Return [X, Y] of the center of cell containing provided text 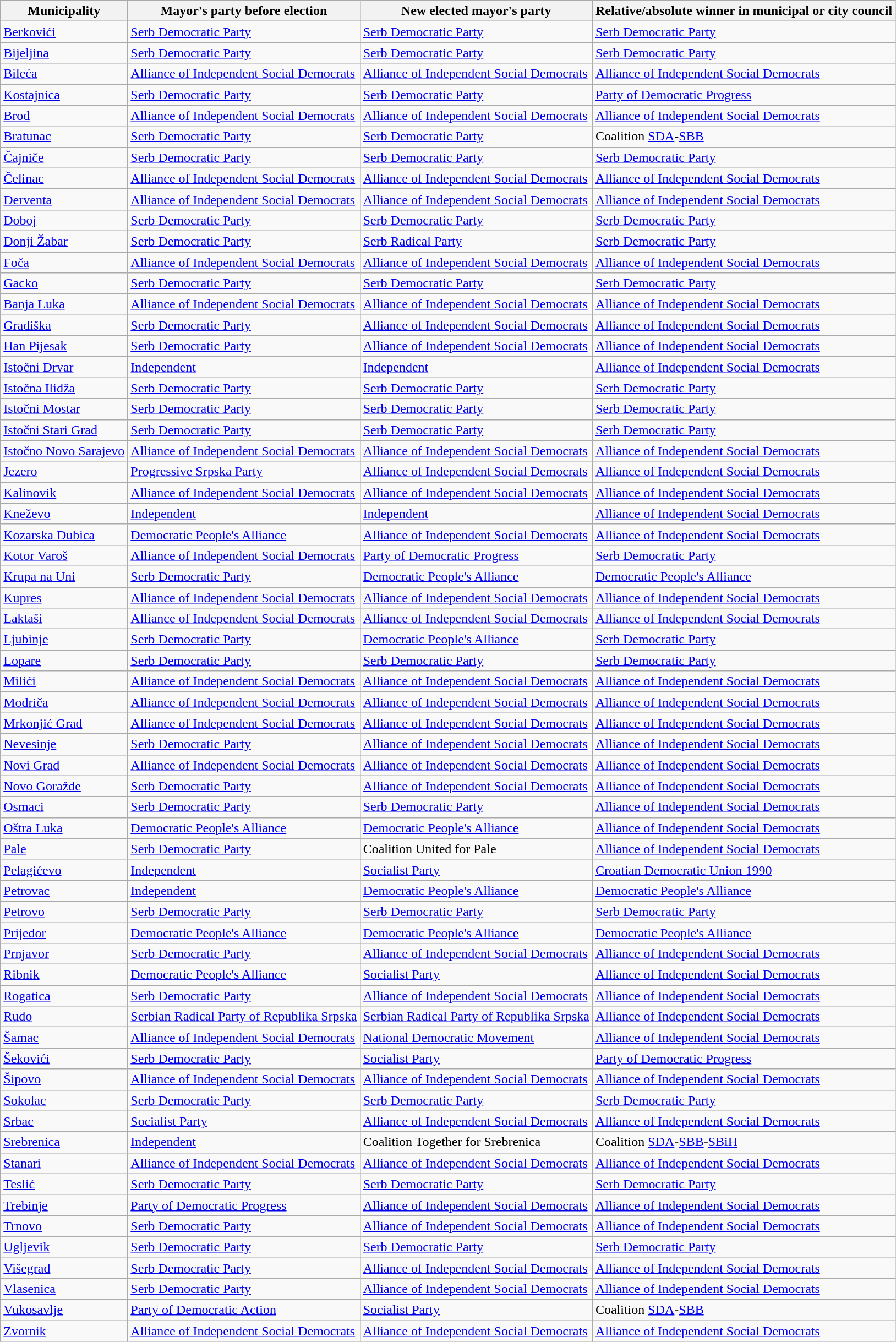
Oštra Luka [64, 828]
Višegrad [64, 1268]
Jezero [64, 472]
Pelagićevo [64, 870]
Istočno Novo Sarajevo [64, 451]
Laktaši [64, 619]
Doboj [64, 220]
Relative/absolute winner in municipal or city council [744, 11]
Serb Radical Party [476, 241]
Modriča [64, 702]
Krupa na Uni [64, 576]
Srbac [64, 1121]
Novo Goražde [64, 786]
Lopare [64, 661]
Gacko [64, 283]
Ugljevik [64, 1247]
Srebrenica [64, 1142]
Istočni Mostar [64, 409]
Sokolac [64, 1100]
Nevesinje [64, 744]
Coalition Together for Srebrenica [476, 1142]
Donji Žabar [64, 241]
Trnovo [64, 1226]
Progressive Srpska Party [244, 472]
Teslić [64, 1184]
Derventa [64, 199]
Vukosavlje [64, 1310]
Rudo [64, 1017]
Mayor's party before election [244, 11]
Istočna Ilidža [64, 388]
Kneževo [64, 514]
Coalition United for Pale [476, 849]
Stanari [64, 1163]
New elected mayor's party [476, 11]
Kostajnica [64, 95]
Bratunac [64, 137]
Istočni Drvar [64, 367]
Croatian Democratic Union 1990 [744, 870]
Trebinje [64, 1205]
Istočni Stari Grad [64, 430]
Osmaci [64, 807]
Mrkonjić Grad [64, 723]
Petrovo [64, 912]
Prnjavor [64, 954]
Čajniče [64, 157]
Šipovo [64, 1079]
Kozarska Dubica [64, 534]
Party of Democratic Action [244, 1310]
Han Pijesak [64, 346]
Bijeljina [64, 53]
Vlasenica [64, 1289]
Kupres [64, 597]
Municipality [64, 11]
Brod [64, 116]
Čelinac [64, 178]
Gradiška [64, 325]
Milići [64, 681]
Šamac [64, 1038]
Rogatica [64, 996]
Ljubinje [64, 640]
Šekovići [64, 1059]
Ribnik [64, 975]
National Democratic Movement [476, 1038]
Coalition SDA-SBB-SBiH [744, 1142]
Novi Grad [64, 765]
Berkovići [64, 32]
Banja Luka [64, 304]
Petrovac [64, 891]
Bileća [64, 74]
Kalinovik [64, 493]
Kotor Varoš [64, 555]
Pale [64, 849]
Prijedor [64, 933]
Foča [64, 263]
Zvornik [64, 1331]
